Scan for the cell matching the given text and deliver its [X, Y] coordinate at center. 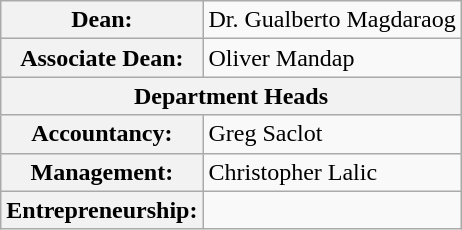
Accountancy: [102, 134]
Greg Saclot [332, 134]
Oliver Mandap [332, 58]
Associate Dean: [102, 58]
Department Heads [232, 96]
Christopher Lalic [332, 172]
Dean: [102, 20]
Dr. Gualberto Magdaraog [332, 20]
Management: [102, 172]
Entrepreneurship: [102, 210]
